Provide the (x, y) coordinate of the cell's center where the given text is located.  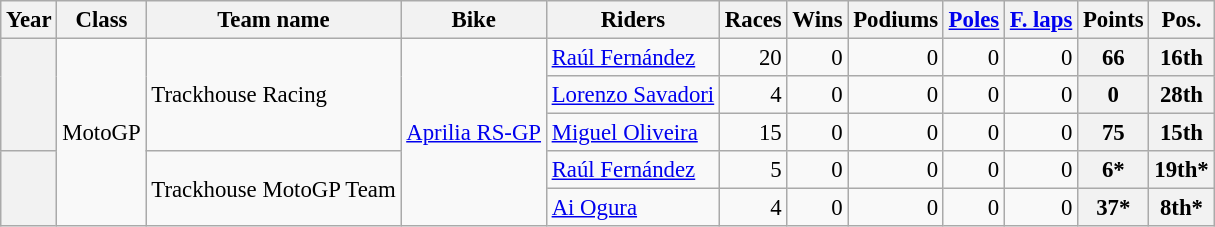
19th* (1182, 170)
20 (754, 58)
Miguel Oliveira (632, 133)
Wins (818, 20)
Poles (974, 20)
F. laps (1042, 20)
Trackhouse MotoGP Team (274, 188)
66 (1114, 58)
Races (754, 20)
Year (29, 20)
16th (1182, 58)
Ai Ogura (632, 208)
Class (102, 20)
Bike (474, 20)
Lorenzo Savadori (632, 95)
37* (1114, 208)
28th (1182, 95)
Team name (274, 20)
Aprilia RS-GP (474, 133)
8th* (1182, 208)
Points (1114, 20)
5 (754, 170)
Podiums (896, 20)
MotoGP (102, 133)
6* (1114, 170)
Riders (632, 20)
15 (754, 133)
Trackhouse Racing (274, 96)
75 (1114, 133)
Pos. (1182, 20)
15th (1182, 133)
